Search for the cell housing the specified text and yield its (x, y) center coordinate. 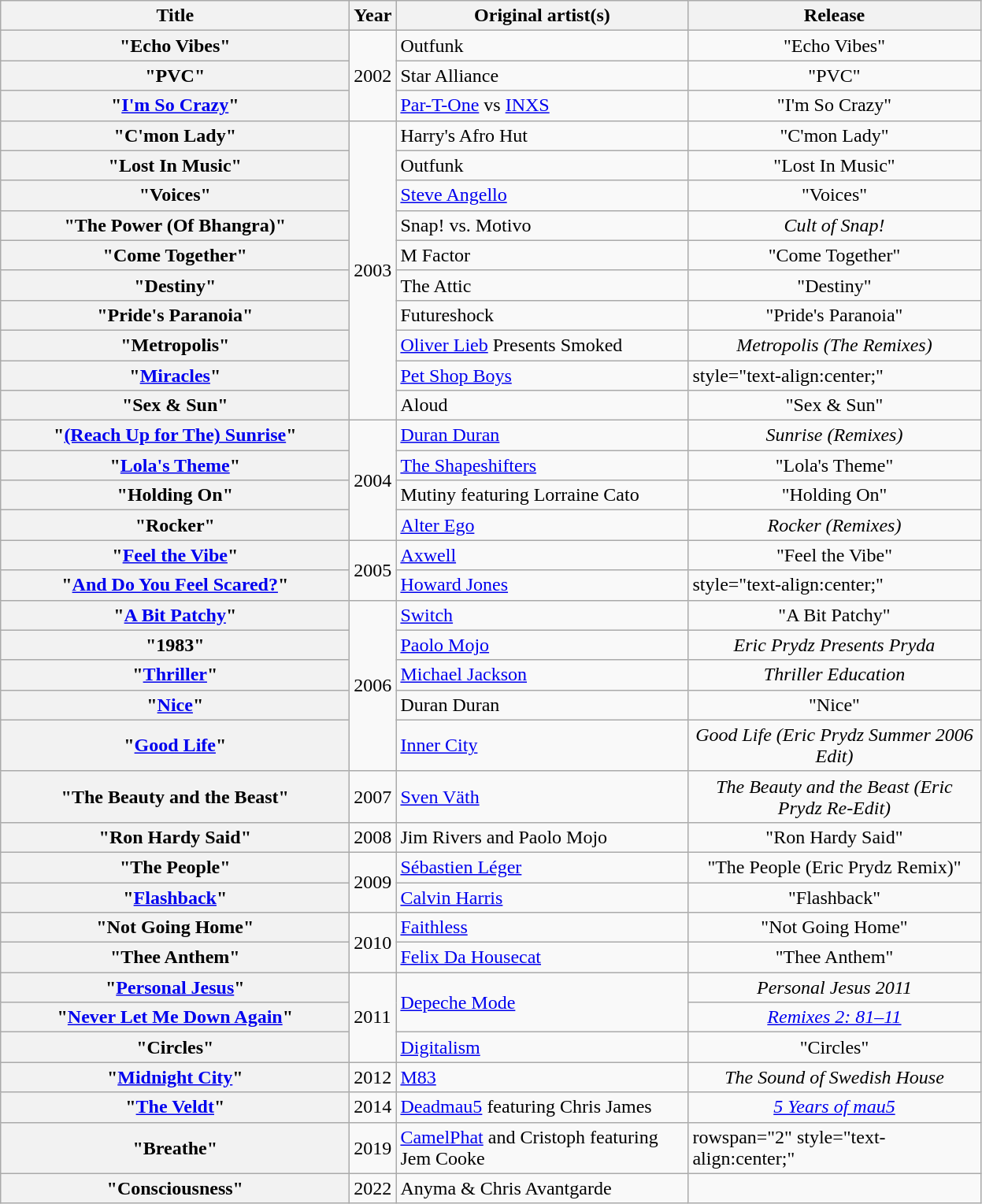
M Factor (542, 255)
Anyma & Chris Avantgarde (542, 1188)
2010 (373, 943)
2003 (373, 271)
"Good Life" (175, 745)
M83 (542, 1077)
Futureshock (542, 315)
2004 (373, 480)
Inner City (542, 745)
2005 (373, 570)
Axwell (542, 555)
2019 (373, 1148)
Year (373, 16)
"Thriller" (175, 675)
Personal Jesus 2011 (835, 987)
"The People (Eric Prydz Remix)" (835, 867)
"The Veldt" (175, 1107)
Oliver Lieb Presents Smoked (542, 345)
Steve Angello (542, 195)
Felix Da Housecat (542, 958)
Thriller Education (835, 675)
"Consciousness" (175, 1188)
The Sound of Swedish House (835, 1077)
5 Years of mau5 (835, 1107)
rowspan="2" style="text-align:center;" (835, 1148)
Eric Prydz Presents Pryda (835, 645)
Metropolis (The Remixes) (835, 345)
Alter Ego (542, 525)
"The Power (Of Bhangra)" (175, 225)
Star Alliance (542, 76)
Snap! vs. Motivo (542, 225)
Rocker (Remixes) (835, 525)
"Personal Jesus" (175, 987)
Switch (542, 615)
The Shapeshifters (542, 465)
Faithless (542, 928)
Calvin Harris (542, 897)
Aloud (542, 406)
"The Beauty and the Beast" (175, 797)
Title (175, 16)
Michael Jackson (542, 675)
Harry's Afro Hut (542, 135)
Par-T-One vs INXS (542, 106)
Howard Jones (542, 585)
"Breathe" (175, 1148)
Deadmau5 featuring Chris James (542, 1107)
Mutiny featuring Lorraine Cato (542, 495)
"The People" (175, 867)
"Never Let Me Down Again" (175, 1017)
"Rocker" (175, 525)
Remixes 2: 81–11 (835, 1017)
Good Life (Eric Prydz Summer 2006 Edit) (835, 745)
2002 (373, 76)
2009 (373, 882)
"(Reach Up for The) Sunrise" (175, 435)
2007 (373, 797)
Digitalism (542, 1047)
Cult of Snap! (835, 225)
2008 (373, 837)
Sven Väth (542, 797)
2014 (373, 1107)
2022 (373, 1188)
The Attic (542, 285)
2012 (373, 1077)
Pet Shop Boys (542, 376)
"And Do You Feel Scared?" (175, 585)
2006 (373, 685)
"Midnight City" (175, 1077)
Jim Rivers and Paolo Mojo (542, 837)
2011 (373, 1017)
Sébastien Léger (542, 867)
"Miracles" (175, 376)
The Beauty and the Beast (Eric Prydz Re-Edit) (835, 797)
Sunrise (Remixes) (835, 435)
Paolo Mojo (542, 645)
Depeche Mode (542, 1002)
CamelPhat and Cristoph featuring Jem Cooke (542, 1148)
"Metropolis" (175, 345)
"1983" (175, 645)
Original artist(s) (542, 16)
Release (835, 16)
